Return (x, y) of the center of cell containing provided text 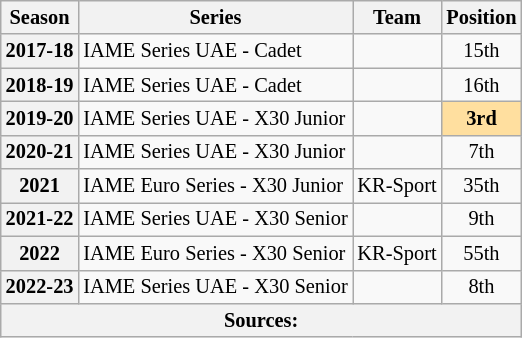
7th (481, 152)
2017-18 (40, 51)
2018-19 (40, 85)
55th (481, 253)
3rd (481, 118)
2020-21 (40, 152)
Series (215, 17)
2021-22 (40, 219)
16th (481, 85)
15th (481, 51)
2022-23 (40, 287)
IAME Euro Series - X30 Junior (215, 186)
Position (481, 17)
2022 (40, 253)
2021 (40, 186)
9th (481, 219)
2019-20 (40, 118)
Team (398, 17)
Sources: (262, 320)
Season (40, 17)
35th (481, 186)
8th (481, 287)
IAME Euro Series - X30 Senior (215, 253)
